Return the [X, Y] coordinate for the center point of the cell that contains the specified text.  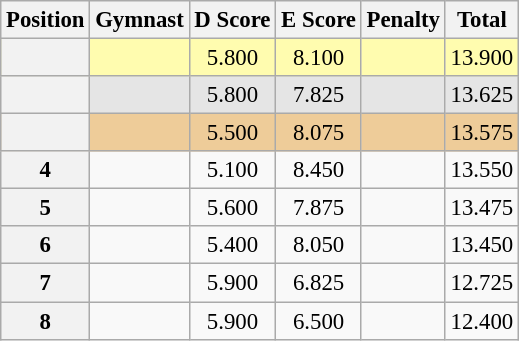
Total [482, 20]
7 [46, 283]
7.875 [318, 208]
13.450 [482, 245]
8.075 [318, 133]
E Score [318, 20]
Position [46, 20]
13.625 [482, 95]
12.400 [482, 321]
Gymnast [140, 20]
D Score [232, 20]
8.450 [318, 170]
5.600 [232, 208]
8.050 [318, 245]
5.400 [232, 245]
5.100 [232, 170]
5 [46, 208]
8 [46, 321]
12.725 [482, 283]
13.900 [482, 58]
13.575 [482, 133]
6 [46, 245]
5.500 [232, 133]
4 [46, 170]
13.475 [482, 208]
13.550 [482, 170]
6.500 [318, 321]
Penalty [403, 20]
6.825 [318, 283]
7.825 [318, 95]
8.100 [318, 58]
